Find where the given text appears and provide that cell's center as [X, Y] coordinate. 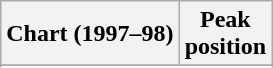
Peak position [225, 34]
Chart (1997–98) [90, 34]
